Output the (X, Y) coordinate of the center of the cell containing the given text.  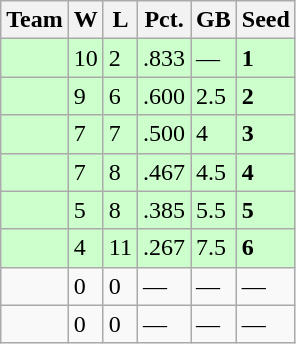
.600 (164, 96)
10 (86, 58)
.267 (164, 248)
.467 (164, 172)
Pct. (164, 20)
11 (120, 248)
5.5 (214, 210)
Team (35, 20)
.833 (164, 58)
3 (266, 134)
7.5 (214, 248)
1 (266, 58)
W (86, 20)
9 (86, 96)
.385 (164, 210)
L (120, 20)
.500 (164, 134)
Seed (266, 20)
GB (214, 20)
4.5 (214, 172)
2.5 (214, 96)
